Output the (X, Y) coordinate of the center of the cell containing the given text.  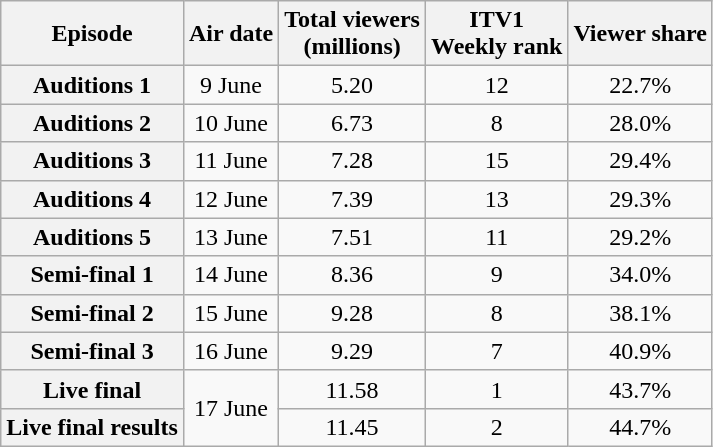
Auditions 5 (92, 237)
29.2% (640, 237)
7.39 (352, 199)
40.9% (640, 351)
17 June (230, 408)
11 (496, 237)
15 June (230, 313)
Auditions 2 (92, 123)
9 (496, 275)
9 June (230, 85)
9.28 (352, 313)
7 (496, 351)
9.29 (352, 351)
Semi-final 2 (92, 313)
10 June (230, 123)
Auditions 3 (92, 161)
Auditions 1 (92, 85)
Semi-final 1 (92, 275)
6.73 (352, 123)
29.3% (640, 199)
5.20 (352, 85)
11 June (230, 161)
22.7% (640, 85)
15 (496, 161)
Total viewers(millions) (352, 34)
8.36 (352, 275)
14 June (230, 275)
34.0% (640, 275)
Episode (92, 34)
11.58 (352, 389)
43.7% (640, 389)
16 June (230, 351)
7.28 (352, 161)
Live final results (92, 427)
Air date (230, 34)
13 June (230, 237)
13 (496, 199)
44.7% (640, 427)
ITV1Weekly rank (496, 34)
Live final (92, 389)
2 (496, 427)
Viewer share (640, 34)
7.51 (352, 237)
12 June (230, 199)
1 (496, 389)
12 (496, 85)
11.45 (352, 427)
29.4% (640, 161)
Auditions 4 (92, 199)
28.0% (640, 123)
38.1% (640, 313)
Semi-final 3 (92, 351)
